Scan for the cell matching the given text and deliver its (x, y) coordinate at center. 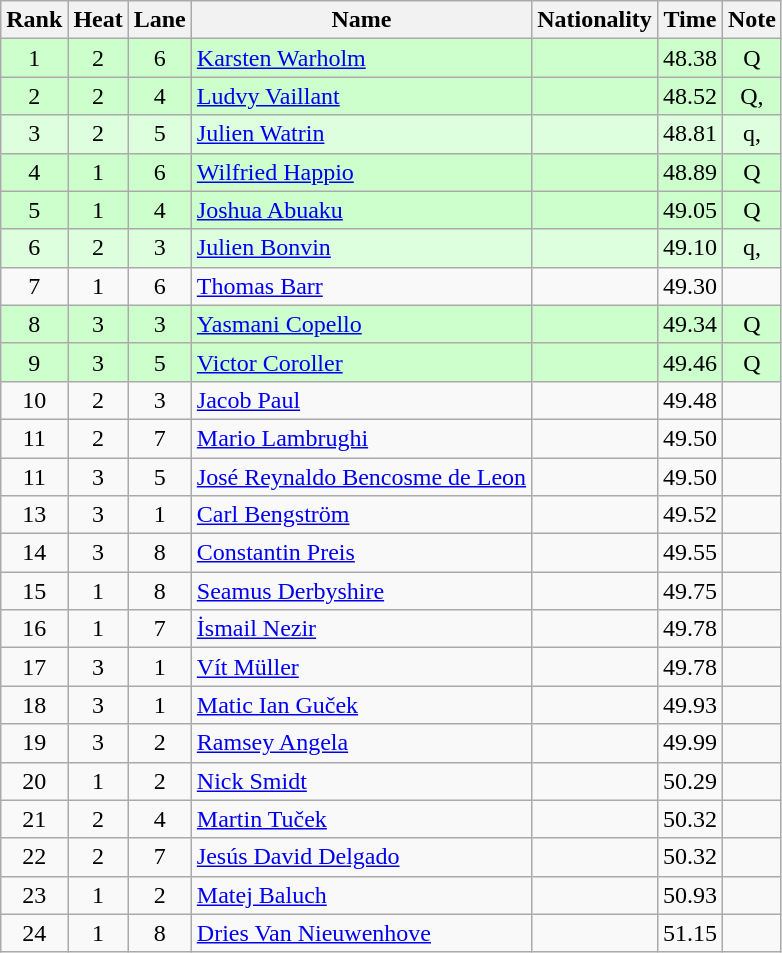
Vít Müller (361, 667)
Nick Smidt (361, 781)
Julien Watrin (361, 134)
Matic Ian Guček (361, 705)
49.05 (690, 210)
Jesús David Delgado (361, 857)
İsmail Nezir (361, 629)
Carl Bengström (361, 515)
Constantin Preis (361, 553)
9 (34, 362)
48.38 (690, 58)
49.48 (690, 400)
Time (690, 20)
Note (752, 20)
18 (34, 705)
50.29 (690, 781)
51.15 (690, 933)
Matej Baluch (361, 895)
23 (34, 895)
49.30 (690, 286)
48.89 (690, 172)
Dries Van Nieuwenhove (361, 933)
Mario Lambrughi (361, 438)
49.93 (690, 705)
49.52 (690, 515)
Lane (160, 20)
49.34 (690, 324)
Rank (34, 20)
Ludvy Vaillant (361, 96)
Julien Bonvin (361, 248)
Heat (98, 20)
Victor Coroller (361, 362)
49.75 (690, 591)
16 (34, 629)
Nationality (595, 20)
José Reynaldo Bencosme de Leon (361, 477)
13 (34, 515)
14 (34, 553)
24 (34, 933)
Name (361, 20)
50.93 (690, 895)
49.46 (690, 362)
Ramsey Angela (361, 743)
48.81 (690, 134)
15 (34, 591)
Yasmani Copello (361, 324)
Jacob Paul (361, 400)
Joshua Abuaku (361, 210)
19 (34, 743)
21 (34, 819)
17 (34, 667)
48.52 (690, 96)
10 (34, 400)
Karsten Warholm (361, 58)
49.10 (690, 248)
Wilfried Happio (361, 172)
49.99 (690, 743)
49.55 (690, 553)
Q, (752, 96)
20 (34, 781)
Thomas Barr (361, 286)
Martin Tuček (361, 819)
22 (34, 857)
Seamus Derbyshire (361, 591)
